For the text-containing cell, return its midpoint in [X, Y] coordinate format. 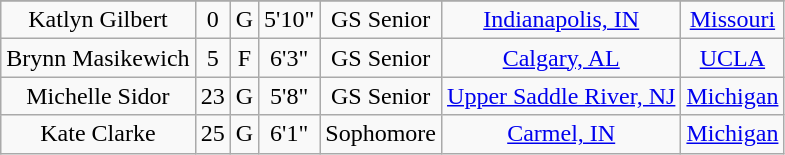
F [244, 58]
5'8" [290, 96]
Kate Clarke [98, 134]
Missouri [732, 20]
0 [212, 20]
Sophomore [381, 134]
Michelle Sidor [98, 96]
5'10" [290, 20]
Brynn Masikewich [98, 58]
Indianapolis, IN [562, 20]
6'3" [290, 58]
Upper Saddle River, NJ [562, 96]
Carmel, IN [562, 134]
UCLA [732, 58]
Calgary, AL [562, 58]
Katlyn Gilbert [98, 20]
6'1" [290, 134]
5 [212, 58]
23 [212, 96]
25 [212, 134]
